Pinpoint the cell where the given text exists, returning its (x, y) midpoint coordinate. 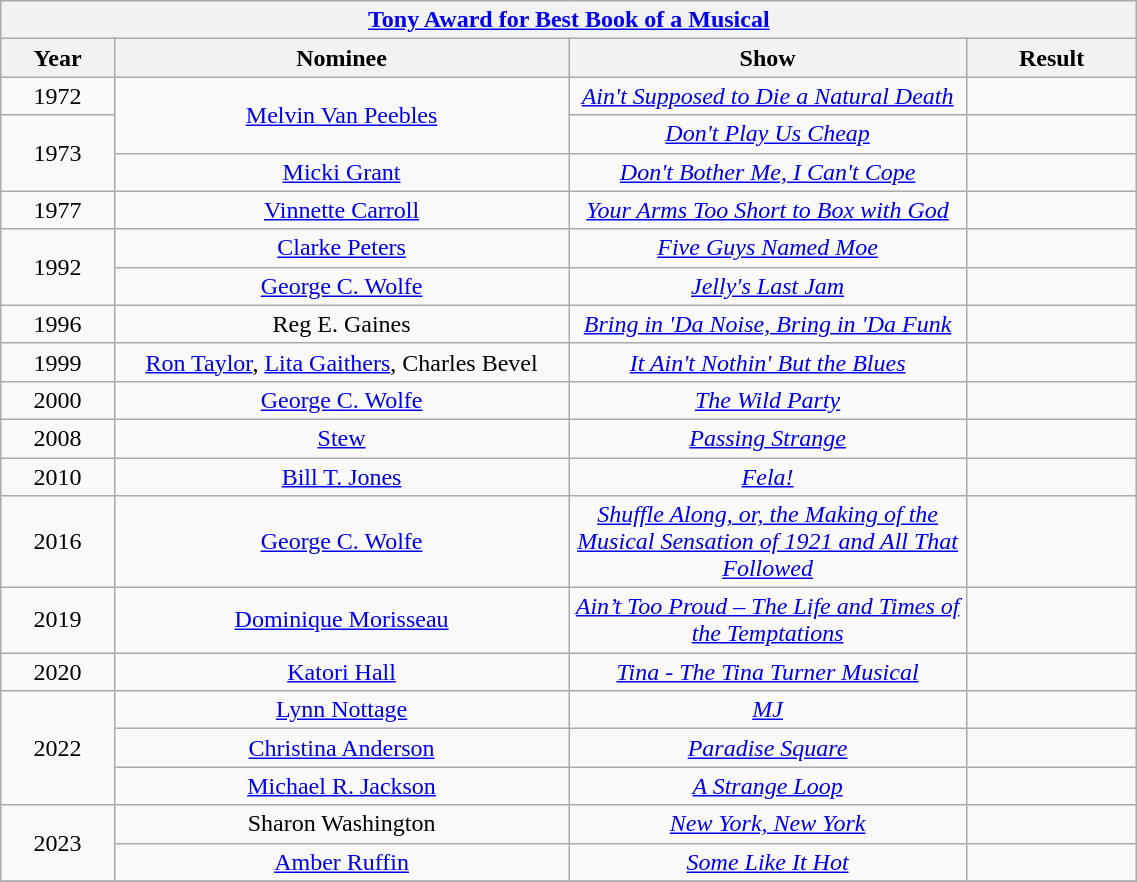
Result (1051, 58)
2019 (58, 620)
Ain't Supposed to Die a Natural Death (768, 96)
Ain’t Too Proud – The Life and Times of the Temptations (768, 620)
Shuffle Along, or, the Making of the Musical Sensation of 1921 and All That Followed (768, 542)
1992 (58, 267)
2023 (58, 843)
Don't Play Us Cheap (768, 134)
Christina Anderson (341, 748)
2000 (58, 400)
2010 (58, 477)
Tina - The Tina Turner Musical (768, 672)
Lynn Nottage (341, 710)
MJ (768, 710)
Paradise Square (768, 748)
1973 (58, 153)
1996 (58, 324)
Five Guys Named Moe (768, 248)
Clarke Peters (341, 248)
New York, New York (768, 824)
Some Like It Hot (768, 862)
Katori Hall (341, 672)
Melvin Van Peebles (341, 115)
1972 (58, 96)
2022 (58, 748)
Tony Award for Best Book of a Musical (569, 20)
1999 (58, 362)
Nominee (341, 58)
Bill T. Jones (341, 477)
It Ain't Nothin' But the Blues (768, 362)
2008 (58, 438)
2020 (58, 672)
Michael R. Jackson (341, 786)
The Wild Party (768, 400)
Amber Ruffin (341, 862)
Micki Grant (341, 172)
Sharon Washington (341, 824)
A Strange Loop (768, 786)
Year (58, 58)
Dominique Morisseau (341, 620)
Show (768, 58)
Ron Taylor, Lita Gaithers, Charles Bevel (341, 362)
Bring in 'Da Noise, Bring in 'Da Funk (768, 324)
Passing Strange (768, 438)
Your Arms Too Short to Box with God (768, 210)
Fela! (768, 477)
Reg E. Gaines (341, 324)
Stew (341, 438)
2016 (58, 542)
Jelly's Last Jam (768, 286)
Vinnette Carroll (341, 210)
1977 (58, 210)
Don't Bother Me, I Can't Cope (768, 172)
